For the text-containing cell, return its midpoint in (x, y) coordinate format. 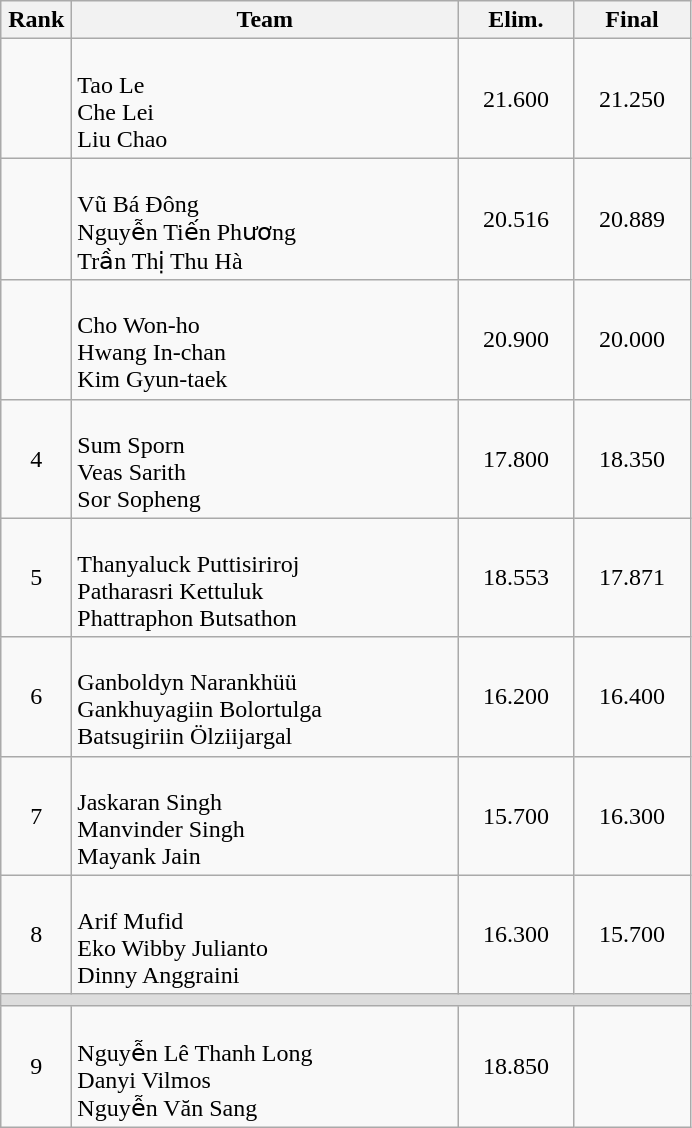
Vũ Bá ĐôngNguyễn Tiến PhươngTrần Thị Thu Hà (265, 219)
21.250 (632, 98)
5 (36, 578)
20.516 (516, 219)
8 (36, 934)
Nguyễn Lê Thanh LongDanyi VilmosNguyễn Văn Sang (265, 1066)
Jaskaran SinghManvinder SinghMayank Jain (265, 816)
18.350 (632, 458)
Elim. (516, 20)
Final (632, 20)
7 (36, 816)
21.600 (516, 98)
20.900 (516, 340)
9 (36, 1066)
Tao LeChe LeiLiu Chao (265, 98)
Team (265, 20)
18.553 (516, 578)
16.400 (632, 696)
17.871 (632, 578)
Thanyaluck PuttisirirojPatharasri KettulukPhattraphon Butsathon (265, 578)
6 (36, 696)
20.889 (632, 219)
18.850 (516, 1066)
Rank (36, 20)
Ganboldyn NarankhüüGankhuyagiin BolortulgaBatsugiriin Ölziijargal (265, 696)
4 (36, 458)
17.800 (516, 458)
16.200 (516, 696)
Cho Won-hoHwang In-chanKim Gyun-taek (265, 340)
Arif MufidEko Wibby JuliantoDinny Anggraini (265, 934)
Sum SpornVeas SarithSor Sopheng (265, 458)
20.000 (632, 340)
